Search for the cell housing the specified text and yield its [x, y] center coordinate. 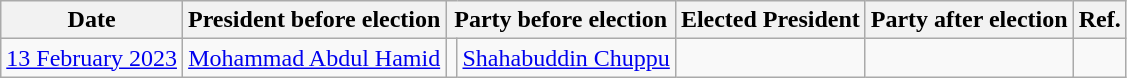
Party after election [969, 20]
Elected President [770, 20]
Party before election [560, 20]
Date [92, 20]
Ref. [1100, 20]
13 February 2023 [92, 58]
Mohammad Abdul Hamid [314, 58]
President before election [314, 20]
Shahabuddin Chuppu [566, 58]
